For the text-containing cell, return its midpoint in (x, y) coordinate format. 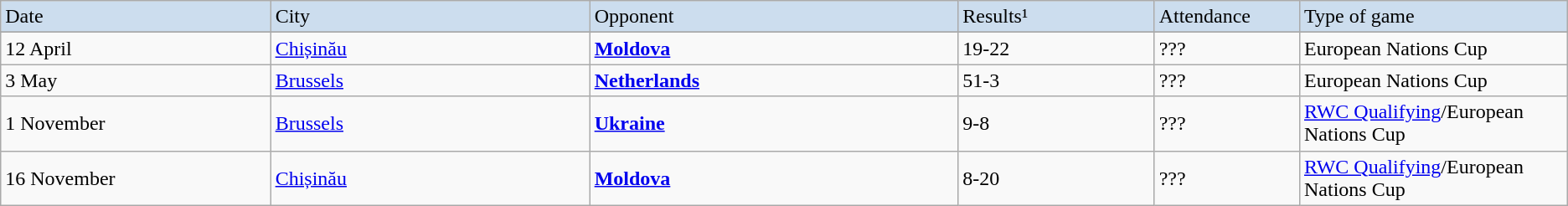
16 November (136, 178)
9-8 (1056, 124)
Results¹ (1056, 17)
1 November (136, 124)
3 May (136, 80)
Ukraine (774, 124)
12 April (136, 49)
Type of game (1433, 17)
19-22 (1056, 49)
Opponent (774, 17)
Netherlands (774, 80)
8-20 (1056, 178)
Date (136, 17)
City (431, 17)
51-3 (1056, 80)
Attendance (1226, 17)
